Pinpoint the cell where the given text exists, returning its (x, y) midpoint coordinate. 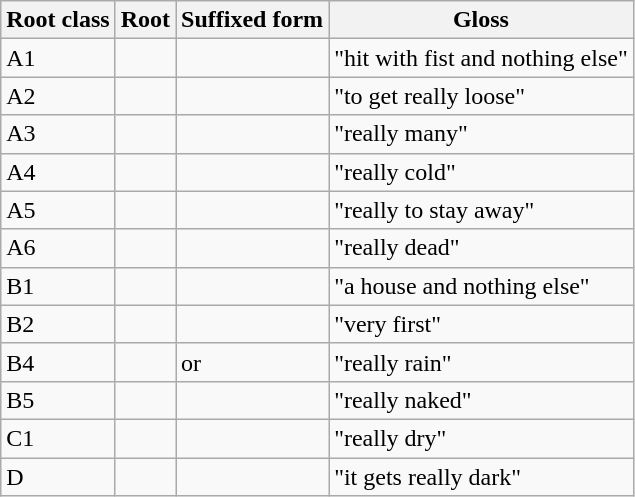
Root class (58, 20)
"really to stay away" (482, 210)
A1 (58, 58)
B2 (58, 324)
"really rain" (482, 362)
"hit with fist and nothing else" (482, 58)
"really cold" (482, 172)
C1 (58, 438)
"really dry" (482, 438)
A6 (58, 248)
"to get really loose" (482, 96)
"very first" (482, 324)
A5 (58, 210)
B4 (58, 362)
"really many" (482, 134)
Gloss (482, 20)
"really dead" (482, 248)
or (252, 362)
B1 (58, 286)
A2 (58, 96)
D (58, 477)
A3 (58, 134)
Suffixed form (252, 20)
"it gets really dark" (482, 477)
B5 (58, 400)
A4 (58, 172)
Root (145, 20)
"really naked" (482, 400)
"a house and nothing else" (482, 286)
